Find where the given text appears and provide that cell's center as [X, Y] coordinate. 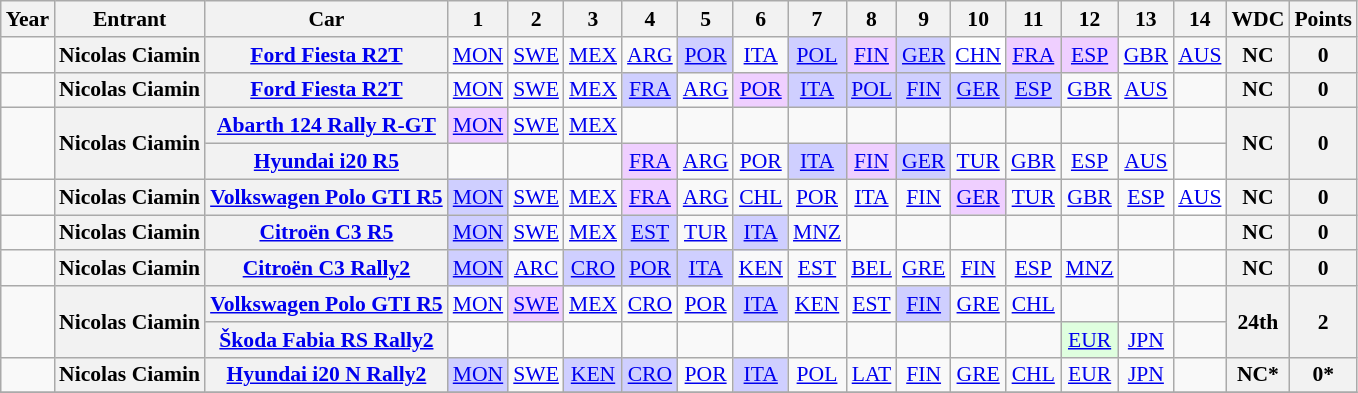
Hyundai i20 R5 [326, 162]
13 [1146, 19]
9 [924, 19]
4 [650, 19]
14 [1200, 19]
Entrant [130, 19]
LAT [872, 375]
7 [817, 19]
10 [978, 19]
3 [593, 19]
24th [1258, 322]
WDC [1258, 19]
1 [478, 19]
Car [326, 19]
Citroën C3 Rally2 [326, 269]
CHN [978, 55]
12 [1090, 19]
Škoda Fabia RS Rally2 [326, 340]
5 [706, 19]
6 [760, 19]
11 [1034, 19]
Points [1323, 19]
ARC [536, 269]
Year [28, 19]
BEL [872, 269]
0* [1323, 375]
Hyundai i20 N Rally2 [326, 375]
Abarth 124 Rally R-GT [326, 126]
8 [872, 19]
Citroën C3 R5 [326, 233]
NC* [1258, 375]
